Search for the cell housing the specified text and yield its [X, Y] center coordinate. 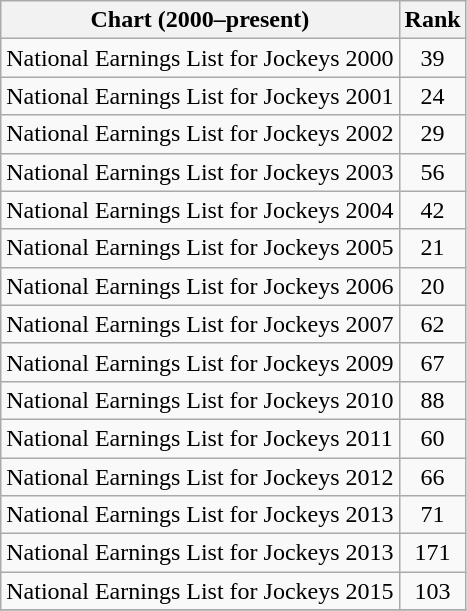
National Earnings List for Jockeys 2003 [200, 172]
National Earnings List for Jockeys 2012 [200, 477]
Chart (2000–present) [200, 20]
Rank [432, 20]
National Earnings List for Jockeys 2000 [200, 58]
24 [432, 96]
National Earnings List for Jockeys 2004 [200, 210]
103 [432, 591]
71 [432, 515]
60 [432, 438]
171 [432, 553]
National Earnings List for Jockeys 2006 [200, 286]
66 [432, 477]
42 [432, 210]
20 [432, 286]
National Earnings List for Jockeys 2002 [200, 134]
National Earnings List for Jockeys 2005 [200, 248]
67 [432, 362]
88 [432, 400]
62 [432, 324]
National Earnings List for Jockeys 2001 [200, 96]
National Earnings List for Jockeys 2007 [200, 324]
29 [432, 134]
39 [432, 58]
National Earnings List for Jockeys 2011 [200, 438]
National Earnings List for Jockeys 2010 [200, 400]
56 [432, 172]
21 [432, 248]
National Earnings List for Jockeys 2015 [200, 591]
National Earnings List for Jockeys 2009 [200, 362]
